Return [X, Y] of the center of cell containing provided text 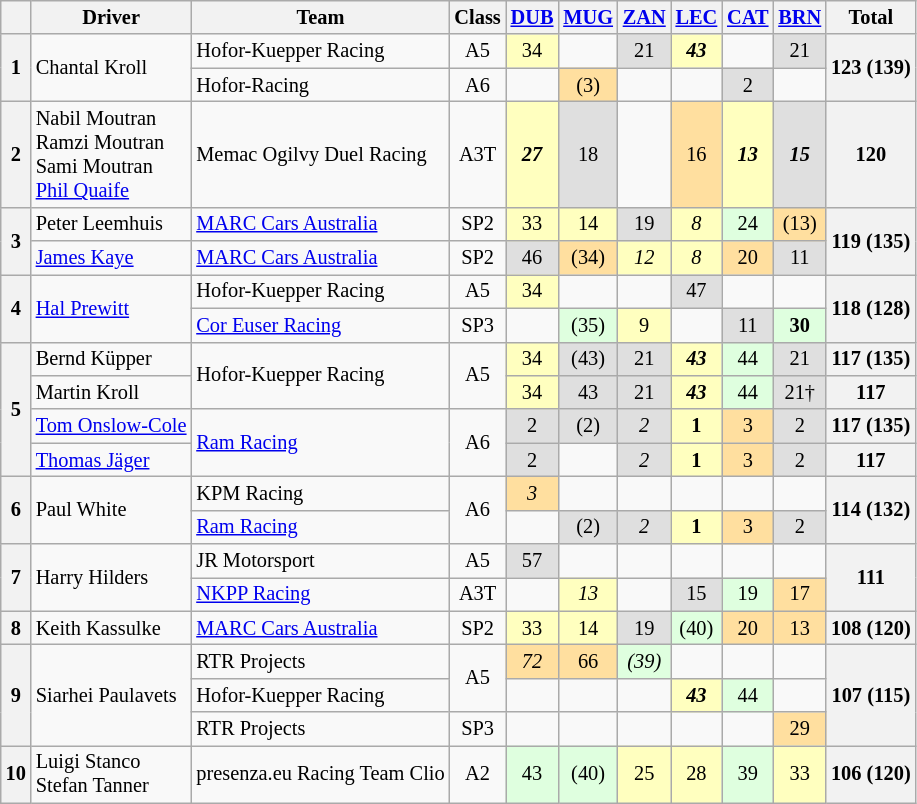
47 [697, 291]
Thomas Jäger [112, 460]
6 [16, 510]
Harry Hilders [112, 578]
ZAN [644, 17]
10 [16, 774]
123 (139) [871, 68]
(39) [644, 661]
Peter Leemhuis [112, 224]
108 (120) [871, 628]
(34) [588, 258]
17 [800, 594]
106 (120) [871, 774]
29 [800, 729]
(3) [588, 85]
72 [532, 661]
114 (132) [871, 510]
Nabil Moutran Ramzi Moutran Sami Moutran Phil Quaife [112, 154]
Bernd Küpper [112, 359]
(35) [588, 325]
Chantal Kroll [112, 68]
(43) [588, 359]
107 (115) [871, 694]
Martin Kroll [112, 392]
DUB [532, 17]
57 [532, 561]
16 [697, 154]
CAT [748, 17]
5 [16, 410]
presenza.eu Racing Team Clio [320, 774]
(13) [800, 224]
Memac Ogilvy Duel Racing [320, 154]
Keith Kassulke [112, 628]
25 [644, 774]
18 [588, 154]
James Kaye [112, 258]
Tom Onslow-Cole [112, 426]
Driver [112, 17]
24 [748, 224]
A2 [478, 774]
LEC [697, 17]
27 [532, 154]
MUG [588, 17]
4 [16, 308]
12 [644, 258]
Cor Euser Racing [320, 325]
BRN [800, 17]
46 [532, 258]
66 [588, 661]
Siarhei Paulavets [112, 694]
Class [478, 17]
119 (135) [871, 240]
21† [800, 392]
Hofor-Racing [320, 85]
Team [320, 17]
NKPP Racing [320, 594]
KPM Racing [320, 493]
111 [871, 578]
7 [16, 578]
118 (128) [871, 308]
28 [697, 774]
30 [800, 325]
Paul White [112, 510]
120 [871, 154]
39 [748, 774]
Luigi Stanco Stefan Tanner [112, 774]
Hal Prewitt [112, 308]
Total [871, 17]
JR Motorsport [320, 561]
